Search for the cell housing the specified text and yield its (X, Y) center coordinate. 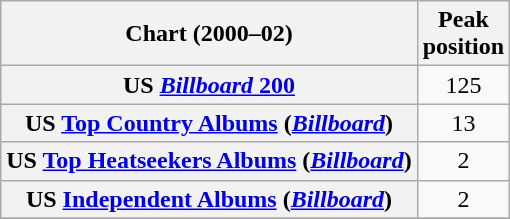
US Top Country Albums (Billboard) (209, 123)
Chart (2000–02) (209, 34)
125 (463, 85)
US Independent Albums (Billboard) (209, 199)
Peak position (463, 34)
13 (463, 123)
US Billboard 200 (209, 85)
US Top Heatseekers Albums (Billboard) (209, 161)
